Determine the [X, Y] coordinate at the center of the cell enclosing the given text.  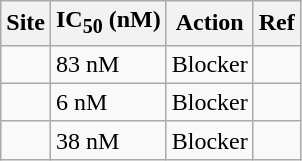
38 nM [108, 140]
Ref [276, 23]
Action [210, 23]
Site [26, 23]
IC50 (nM) [108, 23]
83 nM [108, 64]
6 nM [108, 102]
